Return the [X, Y] coordinate for the center point of the cell that contains the specified text.  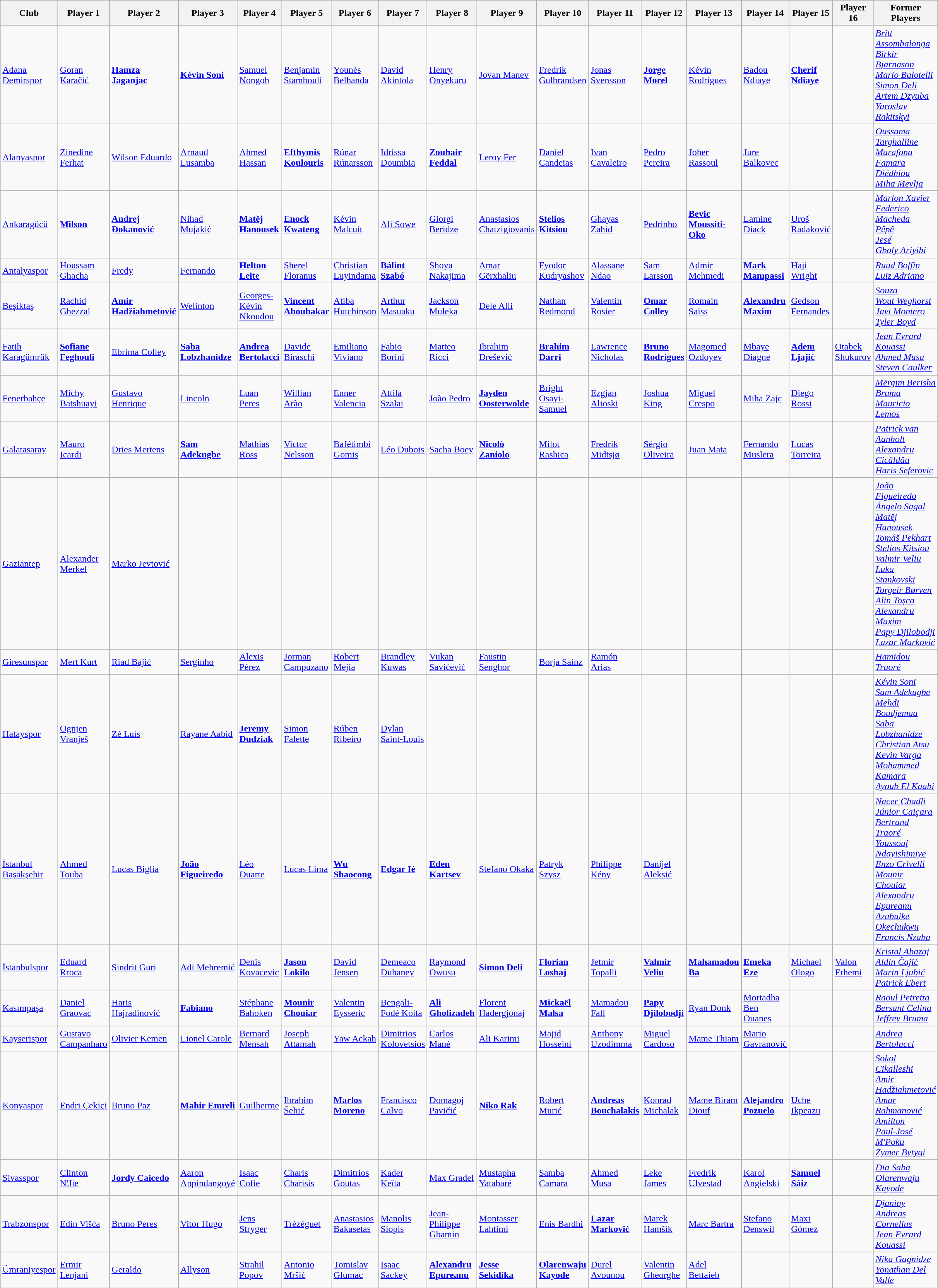
Alexandru Maxim [765, 306]
Andreas Bouchalakis [615, 1105]
Dia Saba Olarenwaju Kayode [905, 1178]
Kristal Abazaj Aldin Čajić Marin Ljubić Patrick Ebert [905, 968]
Beşiktaş [29, 306]
Vincent Aboubakar [306, 306]
Valentin Gheorghe [664, 1270]
Marlos Moreno [355, 1105]
Bafétimbi Gomis [355, 449]
Dele Alli [507, 306]
Player 12 [664, 13]
Zé Luís [144, 734]
Demeaco Duhaney [403, 968]
Adi Mehremić [207, 968]
Bálint Szabó [403, 270]
Mickaël Malsa [563, 1008]
Ezgjan Alioski [615, 398]
Lazar Marković [615, 1224]
Jesse Sekidika [507, 1270]
Rúben Ribeiro [355, 734]
Milot Rashica [563, 449]
Ibrahim Šehić [306, 1105]
Sivasspor [29, 1178]
Oussama Targhalline Marafona Famara Diédhiou Miha Mevlja [905, 157]
Marek Hamšík [664, 1224]
Ermir Lenjani [84, 1270]
Florian Loshaj [563, 968]
Gaziantep [29, 563]
Edgar Ié [403, 868]
Charis Charisis [306, 1178]
Ivan Cavaleiro [615, 157]
Player 13 [714, 13]
Uche Ikpeazu [811, 1105]
Olivier Kemen [144, 1039]
Lionel Carole [207, 1039]
Miguel Crespo [714, 398]
Player 6 [355, 13]
Nathan Redmond [563, 306]
Kasımpaşa [29, 1008]
Brandley Kuwas [403, 662]
Player 16 [853, 13]
Kévin Malcuit [355, 224]
Sacha Boey [452, 449]
Mbaye Diagne [765, 352]
Isaac Sackey [403, 1270]
Tomislav Glumac [355, 1270]
Luan Peres [259, 398]
Enner Valencia [355, 398]
Haris Hajradinović [144, 1008]
Atiba Hutchinson [355, 306]
Dimitrios Goutas [355, 1178]
Fredy [144, 270]
Trabzonspor [29, 1224]
Kévin Soni [207, 75]
Eduard Rroca [84, 968]
Isaac Cofie [259, 1178]
Fredrik Ulvestad [714, 1178]
Alanyaspor [29, 157]
Stelios Kitsiou [563, 224]
Jure Balkovec [765, 157]
Ali Karimi [507, 1039]
David Jensen [355, 968]
Georges-Kévin Nkoudou [259, 306]
Player 7 [403, 13]
Ahmed Touba [84, 868]
Nihad Mujakić [207, 224]
Bevic Moussiti-Oko [714, 224]
Yaw Ackah [355, 1039]
Adel Bettaieb [714, 1270]
Simon Deli [507, 968]
Ali Sowe [403, 224]
Faustin Senghor [507, 662]
Durel Avounou [615, 1270]
Anastasios Bakasetas [355, 1224]
Fatih Karagümrük [29, 352]
Andrej Đokanović [144, 224]
Emiliano Viviano [355, 352]
Mustapha Yatabaré [507, 1178]
Ahmed Hassan [259, 157]
Hamza Jaganjac [144, 75]
Fabio Borini [403, 352]
Florent Hadergjonaj [507, 1008]
Geraldo [144, 1270]
Domagoj Pavičić [452, 1105]
Magomed Ozdoyev [714, 352]
Mark Mampassi [765, 270]
Antalyaspor [29, 270]
Lawrence Nicholas [615, 352]
Ramón Arias [615, 662]
Davide Biraschi [306, 352]
Mario Gavranović [765, 1039]
Simon Falette [306, 734]
Valentin Eysseric [355, 1008]
Raymond Owusu [452, 968]
Alexander Merkel [84, 563]
Jackson Muleka [452, 306]
Helton Leite [259, 270]
Shoya Nakajima [452, 270]
Marko Jevtović [144, 563]
Denis Kovacevic [259, 968]
Jorge Morel [664, 75]
Idrissa Doumbia [403, 157]
Willian Arão [306, 398]
Mounir Chouiar [306, 1008]
Samuel Sáiz [811, 1178]
Player 5 [306, 13]
Christian Luyindama [355, 270]
Léo Duarte [259, 868]
Omar Colley [664, 306]
Rúnar Rúnarsson [355, 157]
Robert Murić [563, 1105]
Fyodor Kudryashov [563, 270]
David Akintola [403, 75]
Lucas Lima [306, 868]
Efthymis Koulouris [306, 157]
Clinton N'Jie [84, 1178]
Ali Gholizadeh [452, 1008]
Gustavo Henrique [144, 398]
Ankaragücü [29, 224]
Cherif Ndiaye [811, 75]
Miguel Cardoso [664, 1039]
Olarenwaju Kayode [563, 1270]
Bright Osayi-Samuel [563, 398]
Stefano Okaka [507, 868]
Goran Karačić [84, 75]
Daniel Candeias [563, 157]
Player 3 [207, 13]
Saba Lobzhanidze [207, 352]
Otabek Shukurov [853, 352]
Stefano Denswil [765, 1224]
Gedson Fernandes [811, 306]
Jetmir Topalli [615, 968]
Serginho [207, 662]
Nacer Chadli Júnior Caiçara Bertrand Traoré Youssouf Ndayishimiye Enzo Crivelli Mounir Chouiar Alexandru Epureanu Azubuike Okechukwu Francis Nzaba [905, 868]
Marlon Xavier Federico Macheda Pêpê Jesé Gboly Ariyibi [905, 224]
Dylan Saint-Louis [403, 734]
Rayane Aabid [207, 734]
Romain Saïss [714, 306]
Konyaspor [29, 1105]
Allyson [207, 1270]
Gustavo Campanharo [84, 1039]
Samuel Nongoh [259, 75]
Player 11 [615, 13]
Valmir Veliu [664, 968]
Djaniny Andreas Cornelius Jean Evrard Kouassi [905, 1224]
Valentin Rosier [615, 306]
Jorman Campuzano [306, 662]
Player 8 [452, 13]
Mame Thiam [714, 1039]
João Figueiredo [207, 868]
Robert Mejía [355, 662]
Pedrinho [664, 224]
Mahamadou Ba [714, 968]
Mauro Icardi [84, 449]
Jayden Oosterwolde [507, 398]
Admir Mehmedi [714, 270]
Badou Ndiaye [765, 75]
Galatasaray [29, 449]
Player 2 [144, 13]
Enock Kwateng [306, 224]
Aaron Appindangoyé [207, 1178]
Karol Angielski [765, 1178]
Vitor Hugo [207, 1224]
Kayserispor [29, 1039]
Player 4 [259, 13]
Enis Bardhi [563, 1224]
Alexandru Epureanu [452, 1270]
Alejandro Pozuelo [765, 1105]
Joshua King [664, 398]
Haji Wright [811, 270]
Fenerbahçe [29, 398]
Edin Višća [84, 1224]
Jovan Manev [507, 75]
Jordy Caicedo [144, 1178]
Former Players [905, 13]
Vukan Savićević [452, 662]
Jens Stryger [259, 1224]
Dimitrios Kolovetsios [403, 1039]
Giresunspor [29, 662]
Mame Biram Diouf [714, 1105]
Lincoln [207, 398]
Marc Bartra [714, 1224]
Jean Evrard Kouassi Ahmed Musa Steven Caulker [905, 352]
Milson [84, 224]
Kévin Rodrigues [714, 75]
Player 15 [811, 13]
Zinedine Ferhat [84, 157]
Emeka Eze [765, 968]
Mamadou Fall [615, 1008]
Endri Çekiçi [84, 1105]
Ognjen Vranješ [84, 734]
Wilson Eduardo [144, 157]
Nicolò Zaniolo [507, 449]
Mahir Emreli [207, 1105]
Papy Djilobodji [664, 1008]
Jason Lokilo [306, 968]
Borja Sainz [563, 662]
Lucas Biglia [144, 868]
Manolis Siopis [403, 1224]
Michael Ologo [811, 968]
Philippe Kény [615, 868]
Matteo Ricci [452, 352]
Wu Shaocong [355, 868]
Matěj Hanousek [259, 224]
Mortadha Ben Ouanes [765, 1008]
Ahmed Musa [615, 1178]
Bengali-Fodé Koita [403, 1008]
Max Gradel [452, 1178]
Ruud Boffin Luiz Adriano [905, 270]
Jean-Philippe Gbamin [452, 1224]
Stéphane Bahoken [259, 1008]
Joseph Attamah [306, 1039]
Majid Hosseini [563, 1039]
Zouhair Feddal [452, 157]
João Pedro [452, 398]
Mert Kurt [84, 662]
Nika Gagnidze Yonathan Del Valle [905, 1270]
Hamidou Traoré [905, 662]
Eden Kartsev [452, 868]
Giorgi Beridze [452, 224]
İstanbulspor [29, 968]
Maxi Gómez [811, 1224]
Konrad Michalak [664, 1105]
Diego Rossi [811, 398]
Fabiano [207, 1008]
Antonio Mršić [306, 1270]
Danijel Aleksić [664, 868]
Arthur Masuaku [403, 306]
Rachid Ghezzal [84, 306]
Sam Adekugbe [207, 449]
Sokol Cikalleshi Amir Hadžiahmetović Amar Rahmanović Amilton Paul-José M'Poku Zymer Bytyqi [905, 1105]
Niko Rak [507, 1105]
Fredrik Gulbrandsen [563, 75]
Houssam Ghacha [84, 270]
Ebrima Colley [144, 352]
Sindrit Guri [144, 968]
Carlos Mané [452, 1039]
Bruno Peres [144, 1224]
Montasser Lahtimi [507, 1224]
Uroš Radaković [811, 224]
Alassane Ndao [615, 270]
Benjamin Stambouli [306, 75]
Adem Ljajić [811, 352]
Kévin Soni Sam Adekugbe Mehdi Boudjemaa Saba Lobzhanidze Christian Atsu Kevin Varga Mohammed Kamara Ayoub El Kaabi [905, 734]
Juan Mata [714, 449]
Mathias Ross [259, 449]
Guilherme [259, 1105]
Younès Belhanda [355, 75]
Strahil Popov [259, 1270]
Kader Keïta [403, 1178]
Player 9 [507, 13]
Ghayas Zahid [615, 224]
Brahim Darri [563, 352]
Raoul Petretta Bersant Celina Jeffrey Bruma [905, 1008]
Fernando Muslera [765, 449]
Leroy Fer [507, 157]
Sofiane Feghouli [84, 352]
Club [29, 13]
Welinton [207, 306]
Attila Szalai [403, 398]
Joher Rassoul [714, 157]
Adana Demirspor [29, 75]
Léo Dubois [403, 449]
Samba Camara [563, 1178]
Anastasios Chatzigiovanis [507, 224]
İstanbul Başakşehir [29, 868]
Mërgim Berisha Bruma Mauricio Lemos [905, 398]
Amir Hadžiahmetović [144, 306]
Sherel Floranus [306, 270]
Valon Ethemi [853, 968]
Bruno Rodrigues [664, 352]
Player 1 [84, 13]
Sam Larsson [664, 270]
Patryk Szysz [563, 868]
Trézéguet [306, 1224]
Patrick van Aanholt Alexandru Cicâldău Haris Seferovic [905, 449]
Arnaud Lusamba [207, 157]
Pedro Pereira [664, 157]
Fernando [207, 270]
Player 10 [563, 13]
Bruno Paz [144, 1105]
Leke James [664, 1178]
Daniel Graovac [84, 1008]
Dries Mertens [144, 449]
Hatayspor [29, 734]
Henry Onyekuru [452, 75]
Souza Wout Weghorst Javi Montero Tyler Boyd [905, 306]
Amar Gërxhaliu [507, 270]
Ibrahim Drešević [507, 352]
Jeremy Dudziak [259, 734]
Sérgio Oliveira [664, 449]
Miha Zajc [765, 398]
Ümraniyespor [29, 1270]
Lamine Diack [765, 224]
Player 14 [765, 13]
Anthony Uzodimma [615, 1039]
Fredrik Midtsjø [615, 449]
Ryan Donk [714, 1008]
Francisco Calvo [403, 1105]
Riad Bajić [144, 662]
Bernard Mensah [259, 1039]
Lucas Torreira [811, 449]
Jonas Svensson [615, 75]
Victor Nelsson [306, 449]
Britt Assombalonga Birkir Bjarnason Mario Balotelli Simon Deli Artem Dzyuba Yaroslav Rakitskyi [905, 75]
Alexis Pérez [259, 662]
Michy Batshuayi [84, 398]
